Determine the (x, y) coordinate at the center of the cell enclosing the given text.  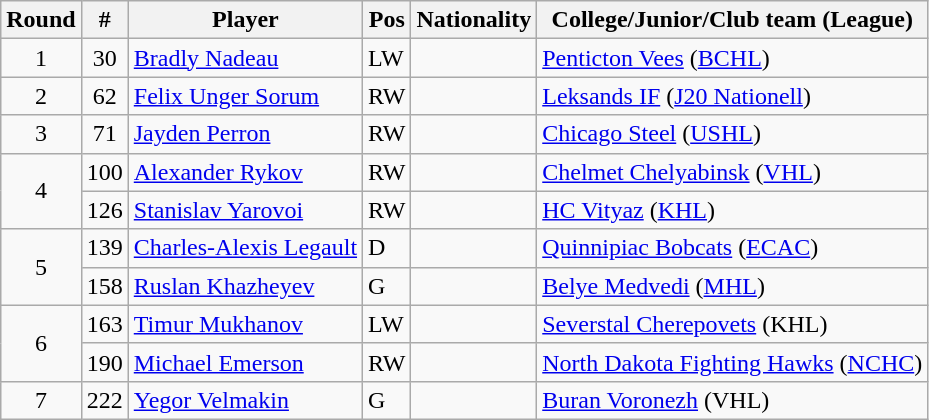
190 (104, 362)
Jayden Perron (245, 134)
100 (104, 172)
30 (104, 58)
Round (41, 20)
Felix Unger Sorum (245, 96)
Charles-Alexis Legault (245, 248)
71 (104, 134)
Bradly Nadeau (245, 58)
158 (104, 286)
62 (104, 96)
6 (41, 343)
222 (104, 400)
Buran Voronezh (VHL) (732, 400)
Ruslan Khazheyev (245, 286)
# (104, 20)
Yegor Velmakin (245, 400)
5 (41, 267)
HC Vityaz (KHL) (732, 210)
Pos (387, 20)
Penticton Vees (BCHL) (732, 58)
Player (245, 20)
4 (41, 191)
Quinnipiac Bobcats (ECAC) (732, 248)
2 (41, 96)
Severstal Cherepovets (KHL) (732, 324)
Belye Medvedi (MHL) (732, 286)
Stanislav Yarovoi (245, 210)
Chelmet Chelyabinsk (VHL) (732, 172)
139 (104, 248)
126 (104, 210)
Nationality (474, 20)
D (387, 248)
Chicago Steel (USHL) (732, 134)
Michael Emerson (245, 362)
Timur Mukhanov (245, 324)
7 (41, 400)
Alexander Rykov (245, 172)
North Dakota Fighting Hawks (NCHC) (732, 362)
3 (41, 134)
163 (104, 324)
College/Junior/Club team (League) (732, 20)
1 (41, 58)
Leksands IF (J20 Nationell) (732, 96)
